Scan for the cell matching the given text and deliver its [x, y] coordinate at center. 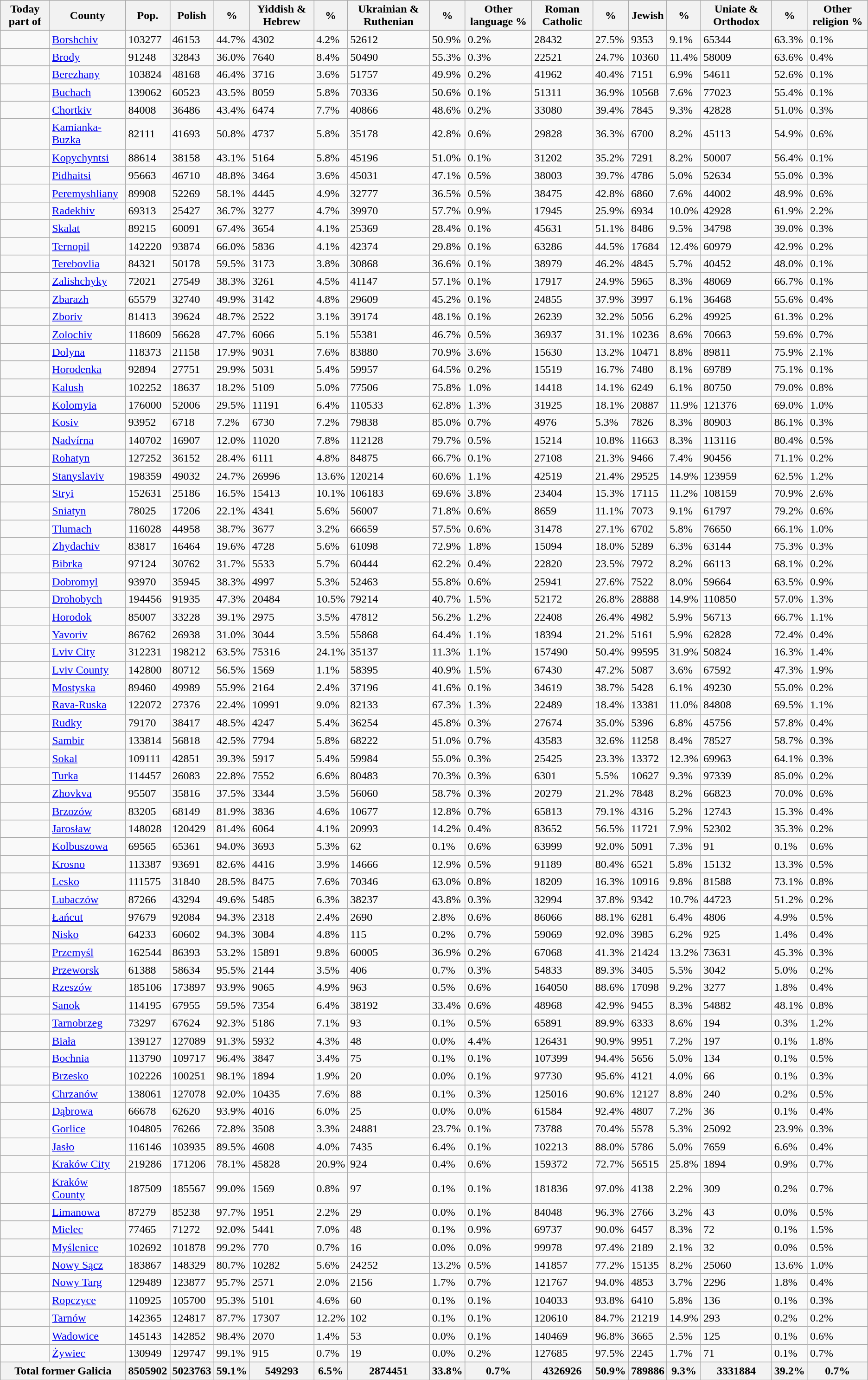
70.3% [447, 776]
38237 [389, 899]
3665 [647, 1335]
130949 [147, 1353]
26083 [192, 776]
102692 [147, 1247]
194456 [147, 599]
5101 [281, 1300]
38979 [562, 264]
Today part of [25, 16]
23.7% [447, 1129]
126431 [562, 1040]
3836 [281, 811]
22408 [562, 617]
27751 [192, 370]
37.8% [610, 899]
6301 [562, 776]
4853 [647, 1283]
7.1% [331, 1023]
7848 [647, 793]
50.6% [447, 92]
127252 [147, 458]
12.0% [232, 440]
56713 [736, 617]
64.1% [789, 758]
7291 [647, 158]
11.3% [447, 652]
12.3% [683, 758]
88.0% [610, 1147]
60 [389, 1300]
4138 [647, 1188]
18.0% [610, 546]
65579 [147, 299]
185106 [147, 988]
48968 [562, 1005]
75.1% [789, 370]
Zhydachiv [88, 546]
79.1% [610, 811]
31.0% [232, 635]
34619 [562, 687]
89215 [147, 228]
4807 [647, 1111]
8.1% [683, 370]
924 [389, 1164]
90.9% [610, 1040]
Kraków City [88, 1164]
48069 [736, 282]
Tarnów [88, 1318]
40452 [736, 264]
32 [736, 1247]
10435 [281, 1093]
90.6% [610, 1093]
Kamianka-Buzka [88, 134]
3084 [281, 935]
46710 [192, 175]
57.0% [789, 599]
14.1% [610, 387]
93952 [147, 423]
3464 [281, 175]
43 [736, 1212]
45113 [736, 134]
9031 [281, 352]
85007 [147, 617]
71272 [192, 1230]
48.6% [447, 110]
45196 [389, 158]
5932 [281, 1040]
Rzeszów [88, 988]
36.3% [610, 134]
29.9% [232, 370]
125016 [562, 1093]
63.6% [789, 57]
25186 [192, 493]
3173 [281, 264]
Brody [88, 57]
11258 [647, 740]
4976 [562, 423]
36 [736, 1111]
Kalush [88, 387]
Kolbuszowa [88, 847]
152631 [147, 493]
118609 [147, 334]
47.2% [610, 670]
113790 [147, 1058]
Turka [88, 776]
26.8% [610, 599]
3044 [281, 635]
18.1% [610, 405]
45631 [562, 228]
2766 [647, 1212]
83205 [147, 811]
14.2% [447, 829]
52006 [192, 405]
45031 [389, 175]
3997 [647, 299]
59.1% [232, 1371]
76266 [192, 1129]
45.2% [447, 299]
26239 [562, 317]
48.0% [789, 264]
12.9% [447, 864]
5186 [281, 1023]
17115 [647, 493]
3.3% [331, 1129]
33228 [192, 617]
88.1% [610, 917]
52.6% [789, 75]
67068 [562, 952]
27.1% [610, 528]
123959 [736, 475]
5428 [647, 687]
15094 [562, 546]
Zboriv [88, 317]
Nadvírna [88, 440]
18209 [562, 882]
38003 [562, 175]
Jarosław [88, 829]
70663 [736, 334]
93691 [192, 864]
59.6% [789, 334]
60979 [736, 246]
4982 [647, 617]
58.1% [232, 193]
10677 [389, 811]
70.0% [789, 793]
41147 [389, 282]
25425 [562, 758]
29609 [389, 299]
90.0% [610, 1230]
95.3% [232, 1300]
925 [736, 935]
8059 [281, 92]
68.1% [789, 564]
25.9% [610, 211]
82111 [147, 134]
10.1% [331, 493]
22.1% [232, 511]
36.5% [447, 193]
6730 [281, 423]
91935 [192, 599]
47.1% [447, 175]
Nowy Targ [88, 1283]
35178 [389, 134]
22820 [562, 564]
33080 [562, 110]
5917 [281, 758]
59984 [389, 758]
97679 [147, 917]
91189 [562, 864]
20279 [562, 793]
92084 [192, 917]
96.8% [610, 1335]
39970 [389, 211]
10.5% [331, 599]
Skalat [88, 228]
72.8% [232, 1129]
95663 [147, 175]
70336 [389, 92]
Sambir [88, 740]
71 [736, 1353]
Lesko [88, 882]
4016 [281, 1111]
70.4% [610, 1129]
11191 [281, 405]
79214 [389, 599]
58395 [389, 670]
66.0% [232, 246]
134 [736, 1058]
25 [389, 1111]
39624 [192, 317]
39.4% [610, 110]
4728 [281, 546]
21424 [647, 952]
Brzozów [88, 811]
35137 [389, 652]
41693 [192, 134]
Zalishchyky [88, 282]
17098 [647, 988]
66 [736, 1076]
67624 [192, 1023]
3.9% [331, 864]
15630 [562, 352]
80903 [736, 423]
50490 [389, 57]
101878 [192, 1247]
48.9% [789, 193]
7.8% [331, 440]
56.4% [789, 158]
60602 [192, 935]
32994 [562, 899]
8486 [647, 228]
173897 [192, 988]
116146 [147, 1147]
9.5% [683, 228]
139062 [147, 92]
159372 [562, 1164]
3344 [281, 793]
99978 [562, 1247]
29525 [647, 475]
Horodenka [88, 370]
31202 [562, 158]
55.8% [447, 582]
78.1% [232, 1164]
27.6% [610, 582]
7826 [647, 423]
118373 [147, 352]
35.0% [610, 723]
7522 [647, 582]
127685 [562, 1353]
129489 [147, 1283]
2164 [281, 687]
79.7% [447, 440]
7794 [281, 740]
5.1% [331, 334]
56515 [647, 1164]
48.7% [232, 317]
70346 [389, 882]
4316 [647, 811]
32740 [192, 299]
85238 [192, 1212]
5396 [647, 723]
44002 [736, 193]
187509 [147, 1188]
104033 [562, 1300]
102252 [147, 387]
140702 [147, 440]
61.9% [789, 211]
88.6% [610, 988]
40.4% [610, 75]
60444 [389, 564]
Biała [88, 1040]
6111 [281, 458]
Jasło [88, 1147]
6521 [647, 864]
6066 [281, 334]
107399 [562, 1058]
103824 [147, 75]
7640 [281, 57]
10916 [647, 882]
7480 [647, 370]
31478 [562, 528]
17917 [562, 282]
406 [389, 970]
5965 [647, 282]
110533 [389, 405]
92.3% [232, 1023]
198212 [192, 652]
42828 [736, 110]
98.1% [232, 1076]
127089 [192, 1040]
86.1% [789, 423]
Buchach [88, 92]
Pidhaitsi [88, 175]
Borshchiv [88, 39]
83880 [389, 352]
7.3% [683, 847]
65361 [192, 847]
18637 [192, 387]
79838 [389, 423]
15891 [281, 952]
36937 [562, 334]
41.6% [447, 687]
136 [736, 1300]
58009 [736, 57]
60091 [192, 228]
240 [736, 1093]
Total former Galicia [63, 1371]
48.5% [232, 723]
Tlumach [88, 528]
10.8% [610, 440]
58634 [192, 970]
92894 [147, 370]
28.5% [232, 882]
66678 [147, 1111]
105700 [192, 1300]
44958 [192, 528]
61797 [736, 511]
6064 [281, 829]
293 [736, 1318]
17945 [562, 211]
Sokal [88, 758]
32.2% [610, 317]
6281 [647, 917]
22489 [562, 705]
9.0% [331, 705]
59664 [736, 582]
24881 [389, 1129]
73788 [562, 1129]
84875 [389, 458]
93 [389, 1023]
84.7% [610, 1318]
19.6% [232, 546]
Lubaczów [88, 899]
63286 [562, 246]
63999 [562, 847]
67592 [736, 670]
6333 [647, 1023]
95.6% [610, 1076]
4.2% [331, 39]
95.5% [232, 970]
164050 [562, 988]
10471 [647, 352]
7845 [647, 110]
25060 [736, 1265]
5031 [281, 370]
110925 [147, 1300]
Kopychyntsi [88, 158]
93.8% [610, 1300]
8.0% [683, 582]
38192 [389, 1005]
113387 [147, 864]
9455 [647, 1005]
39.7% [610, 175]
16 [389, 1247]
36.6% [447, 264]
2189 [647, 1247]
55868 [389, 635]
139127 [147, 1040]
181836 [562, 1188]
3985 [647, 935]
5441 [281, 1230]
21.3% [610, 458]
62.5% [789, 475]
9951 [647, 1040]
89.5% [232, 1147]
Radekhiv [88, 211]
Pop. [147, 16]
9065 [281, 988]
25369 [389, 228]
4.4% [498, 1040]
27376 [192, 705]
73631 [736, 952]
66823 [736, 793]
102 [389, 1318]
198359 [147, 475]
79.0% [789, 387]
84008 [147, 110]
18394 [562, 635]
12.2% [331, 1318]
87279 [147, 1212]
38475 [562, 193]
20.9% [331, 1164]
Myślenice [88, 1247]
11.2% [683, 493]
2156 [389, 1283]
11.1% [610, 511]
Roman Catholic [562, 16]
183867 [147, 1265]
36254 [389, 723]
Żywiec [88, 1353]
36468 [736, 299]
Uniate & Orthodox [736, 16]
27674 [562, 723]
49032 [192, 475]
16.5% [232, 493]
26938 [192, 635]
89460 [147, 687]
67.3% [447, 705]
97339 [736, 776]
37.5% [232, 793]
2245 [647, 1353]
69.0% [789, 405]
11.4% [683, 57]
25.8% [683, 1164]
10236 [647, 334]
6.5% [331, 1371]
39174 [389, 317]
35816 [192, 793]
35.2% [610, 158]
30868 [389, 264]
77.2% [610, 1265]
86762 [147, 635]
17206 [192, 511]
100251 [192, 1076]
Yiddish & Hebrew [281, 16]
47812 [389, 617]
2.0% [331, 1283]
6702 [647, 528]
2975 [281, 617]
60523 [192, 92]
4247 [281, 723]
97 [389, 1188]
23.9% [789, 1129]
3847 [281, 1058]
6860 [647, 193]
23.3% [610, 758]
57.8% [789, 723]
2571 [281, 1283]
52612 [389, 39]
96.4% [232, 1058]
115 [389, 935]
Stanyslaviv [88, 475]
24.9% [610, 282]
64233 [147, 935]
39.2% [789, 1371]
124817 [192, 1318]
22.4% [232, 705]
Kraków County [88, 1188]
51311 [562, 92]
61388 [147, 970]
7073 [647, 511]
127078 [192, 1093]
6249 [647, 387]
54.9% [789, 134]
176000 [147, 405]
45.8% [447, 723]
120214 [389, 475]
9466 [647, 458]
9342 [647, 899]
42.5% [232, 740]
31.7% [232, 564]
97.7% [232, 1212]
Lviv City [88, 652]
23404 [562, 493]
6700 [647, 134]
5786 [647, 1147]
36.7% [232, 211]
80.7% [232, 1265]
789886 [647, 1371]
142800 [147, 670]
109717 [192, 1058]
10360 [647, 57]
61584 [562, 1111]
Nowy Sącz [88, 1265]
83652 [562, 829]
22521 [562, 57]
55.9% [232, 687]
83817 [147, 546]
2070 [281, 1335]
69789 [736, 370]
Bochnia [88, 1058]
16464 [192, 546]
75316 [281, 652]
51.2% [789, 899]
49.6% [232, 899]
114457 [147, 776]
28432 [562, 39]
75.9% [789, 352]
1951 [281, 1212]
Yavoriv [88, 635]
99595 [647, 652]
72.9% [447, 546]
80712 [192, 670]
72.7% [610, 1164]
6934 [647, 211]
56628 [192, 334]
65891 [562, 1023]
2874451 [389, 1371]
51.1% [610, 228]
Sanok [88, 1005]
112128 [389, 440]
Mielec [88, 1230]
Stryi [88, 493]
Chortkiv [88, 110]
95507 [147, 793]
7552 [281, 776]
42374 [389, 246]
38158 [192, 158]
110850 [736, 599]
80483 [389, 776]
2690 [389, 917]
68222 [389, 740]
97730 [562, 1076]
36486 [192, 110]
140469 [562, 1335]
69.5% [789, 705]
33.4% [447, 1005]
7354 [281, 1005]
120610 [562, 1318]
4786 [647, 175]
60.6% [447, 475]
5.2% [683, 811]
71.8% [447, 511]
96.3% [610, 1212]
29.5% [232, 405]
148028 [147, 829]
46.2% [610, 264]
6410 [647, 1300]
39.1% [232, 617]
43.1% [232, 158]
Przemyśl [88, 952]
78527 [736, 740]
44723 [736, 899]
Krosno [88, 864]
3.4% [331, 1058]
93970 [147, 582]
5023763 [192, 1371]
6.8% [683, 723]
34798 [736, 228]
5656 [647, 1058]
Kosiv [88, 423]
40.7% [447, 599]
80750 [736, 387]
67955 [192, 1005]
Bibrka [88, 564]
3042 [736, 970]
14666 [389, 864]
56007 [389, 511]
Jewish [647, 16]
3508 [281, 1129]
197 [736, 1040]
2522 [281, 317]
88614 [147, 158]
6474 [281, 110]
86393 [192, 952]
43.8% [447, 899]
42851 [192, 758]
Ukrainian & Ruthenian [389, 16]
56060 [389, 793]
54611 [736, 75]
2318 [281, 917]
17684 [647, 246]
55.6% [789, 299]
69963 [736, 758]
16907 [192, 440]
21.4% [610, 475]
12.8% [447, 811]
55381 [389, 334]
142220 [147, 246]
62828 [736, 635]
29.8% [447, 246]
88 [389, 1093]
21158 [192, 352]
15132 [736, 864]
90456 [736, 458]
10.0% [683, 211]
Nisko [88, 935]
73.1% [789, 882]
25092 [736, 1129]
57.5% [447, 528]
32.6% [610, 740]
Zolochiv [88, 334]
10627 [647, 776]
312231 [147, 652]
16.7% [610, 370]
11663 [647, 440]
9.2% [683, 988]
63.0% [447, 882]
52463 [389, 582]
94.4% [610, 1058]
98.4% [232, 1335]
20 [389, 1076]
76650 [736, 528]
51757 [389, 75]
Sniatyn [88, 511]
40.9% [447, 670]
113116 [736, 440]
63.3% [789, 39]
49230 [736, 687]
3.1% [331, 317]
Tarnobrzeg [88, 1023]
99.1% [232, 1353]
219286 [147, 1164]
92.4% [610, 1111]
25427 [192, 211]
Zhovkva [88, 793]
18.2% [232, 387]
32777 [389, 193]
133814 [147, 740]
5836 [281, 246]
4445 [281, 193]
122072 [147, 705]
45.3% [789, 952]
4341 [281, 511]
26996 [281, 475]
42519 [562, 475]
49925 [736, 317]
5056 [647, 317]
309 [736, 1188]
48.8% [232, 175]
Rudky [88, 723]
52172 [562, 599]
20887 [647, 405]
4302 [281, 39]
102226 [147, 1076]
43.5% [232, 92]
66113 [736, 564]
14418 [562, 387]
72021 [147, 282]
4.5% [331, 282]
194 [736, 1023]
Lviv County [88, 670]
963 [389, 988]
6.9% [683, 75]
81.9% [232, 811]
53.2% [232, 952]
Rohatyn [88, 458]
3654 [281, 228]
60005 [389, 952]
55.3% [447, 57]
2.8% [447, 917]
162544 [147, 952]
10.7% [683, 899]
64.5% [447, 370]
Limanowa [88, 1212]
2.6% [837, 493]
89.3% [610, 970]
41962 [562, 75]
7659 [736, 1147]
Wadowice [88, 1335]
66659 [389, 528]
8659 [562, 511]
65344 [736, 39]
69737 [562, 1230]
Przeworsk [88, 970]
89908 [147, 193]
62620 [192, 1111]
97.0% [610, 1188]
36.0% [232, 57]
31.9% [683, 652]
66.1% [789, 528]
29 [389, 1212]
116028 [147, 528]
59069 [562, 935]
2296 [736, 1283]
46.4% [232, 75]
5485 [281, 899]
57.1% [447, 282]
27108 [562, 458]
56818 [192, 740]
37.9% [610, 299]
Rava-Ruska [88, 705]
31925 [562, 405]
37196 [389, 687]
78025 [147, 511]
108159 [736, 493]
69.6% [447, 493]
10568 [647, 92]
915 [281, 1353]
24855 [562, 299]
15519 [562, 370]
5578 [647, 1129]
17.9% [232, 352]
27549 [192, 282]
Polish [192, 16]
39.0% [789, 228]
11721 [647, 829]
3677 [281, 528]
69313 [147, 211]
171206 [192, 1164]
28888 [647, 599]
109111 [147, 758]
61.3% [789, 317]
6.0% [331, 1111]
9353 [647, 39]
3405 [647, 970]
50.8% [232, 134]
54882 [736, 1005]
15135 [647, 1265]
13372 [647, 758]
Dolyna [88, 352]
91248 [147, 57]
53 [389, 1335]
Chrzanów [88, 1093]
120429 [192, 829]
145143 [147, 1335]
41.3% [610, 952]
75 [389, 1058]
138061 [147, 1093]
142852 [192, 1335]
4416 [281, 864]
50824 [736, 652]
75.3% [789, 546]
10282 [281, 1265]
57.7% [447, 211]
Brzesko [88, 1076]
2144 [281, 970]
15214 [562, 440]
19 [389, 1353]
4806 [736, 917]
55.4% [789, 92]
2.5% [683, 1335]
7.0% [331, 1230]
157490 [562, 652]
Dobromyl [88, 582]
3716 [281, 75]
7.9% [683, 829]
141857 [562, 1265]
59957 [389, 370]
23.5% [610, 564]
44.7% [232, 39]
97.4% [610, 1247]
62.2% [447, 564]
48168 [192, 75]
39.3% [232, 758]
79.2% [789, 511]
79170 [147, 723]
102213 [562, 1147]
46153 [192, 39]
82133 [389, 705]
121376 [736, 405]
114195 [147, 1005]
4.3% [331, 1040]
81.4% [232, 829]
45828 [281, 1164]
72 [736, 1230]
549293 [281, 1371]
104805 [147, 1129]
5289 [647, 546]
32843 [192, 57]
770 [281, 1247]
5164 [281, 158]
71.1% [789, 458]
42928 [736, 211]
Mostyska [88, 687]
87266 [147, 899]
Berezhany [88, 75]
82.6% [232, 864]
103277 [147, 39]
33.8% [447, 1371]
185567 [192, 1188]
5109 [281, 387]
45756 [736, 723]
142365 [147, 1318]
72.4% [789, 635]
89811 [736, 352]
87.7% [232, 1318]
11.9% [683, 405]
18.4% [610, 705]
97124 [147, 564]
Other language % [498, 16]
63144 [736, 546]
47.7% [232, 334]
Drohobych [88, 599]
62.8% [447, 405]
20993 [389, 829]
4845 [647, 264]
25941 [562, 582]
50007 [736, 158]
Ternopil [88, 246]
50178 [192, 264]
13.3% [789, 864]
62 [389, 847]
103935 [192, 1147]
148329 [192, 1265]
Gorlice [88, 1129]
64.4% [447, 635]
11.0% [683, 705]
6718 [192, 423]
56.2% [447, 617]
89.9% [610, 1023]
93874 [192, 246]
7.7% [331, 110]
67.4% [232, 228]
Horodok [88, 617]
84048 [562, 1212]
26.4% [610, 617]
Peremyshliany [88, 193]
99.0% [232, 1188]
61098 [389, 546]
91 [736, 847]
24.1% [331, 652]
11020 [281, 440]
129747 [192, 1353]
Ropczyce [88, 1300]
6457 [647, 1230]
5161 [647, 635]
84808 [736, 705]
43583 [562, 740]
4737 [281, 134]
4608 [281, 1147]
121767 [562, 1283]
8475 [281, 882]
27.5% [610, 39]
5533 [281, 564]
7.4% [683, 458]
12743 [736, 811]
31.1% [610, 334]
3693 [281, 847]
Łańcut [88, 917]
4121 [647, 1076]
15413 [281, 493]
67430 [562, 670]
4997 [281, 582]
123877 [192, 1283]
77465 [147, 1230]
Zbarazh [88, 299]
County [88, 16]
36152 [192, 458]
35.3% [789, 829]
43.4% [232, 110]
7151 [647, 75]
54833 [562, 970]
84321 [147, 264]
97.5% [610, 1353]
75.8% [447, 387]
10991 [281, 705]
52302 [736, 829]
22.8% [232, 776]
4.7% [331, 211]
95.7% [232, 1283]
68149 [192, 811]
17307 [281, 1318]
7972 [647, 564]
52269 [192, 193]
77506 [389, 387]
99.2% [232, 1247]
Other religion % [837, 16]
38417 [192, 723]
21219 [647, 1318]
69565 [147, 847]
46.7% [447, 334]
5091 [647, 847]
12127 [647, 1093]
106183 [389, 493]
3.7% [683, 1283]
81588 [736, 882]
Kolomyia [88, 405]
13381 [647, 705]
Terebovlia [88, 264]
24252 [389, 1265]
49989 [192, 687]
Dąbrowa [88, 1111]
12.4% [683, 246]
43294 [192, 899]
65813 [562, 811]
35945 [192, 582]
81413 [147, 317]
111575 [147, 882]
44.5% [610, 246]
8505902 [147, 1371]
3142 [281, 299]
40866 [389, 110]
7435 [389, 1147]
30762 [192, 564]
3261 [281, 282]
86066 [562, 917]
50.4% [610, 652]
31840 [192, 882]
20484 [281, 599]
29828 [562, 134]
125 [736, 1335]
52634 [736, 175]
91.3% [232, 1040]
5087 [647, 670]
4326926 [562, 1371]
73297 [147, 1023]
77023 [736, 92]
3331884 [736, 1371]
